Provide the (X, Y) coordinate of the cell's center where the given text is located.  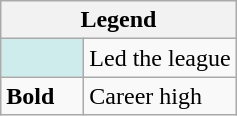
Led the league (160, 58)
Legend (118, 20)
Bold (42, 96)
Career high (160, 96)
